Provide the (x, y) coordinate of the cell's center where the given text is located.  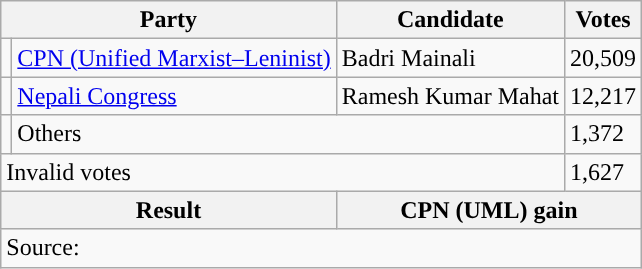
Candidate (450, 20)
Invalid votes (283, 172)
1,372 (604, 134)
Ramesh Kumar Mahat (450, 96)
Party (168, 20)
CPN (Unified Marxist–Leninist) (174, 58)
12,217 (604, 96)
Others (288, 134)
20,509 (604, 58)
Badri Mainali (450, 58)
Source: (322, 248)
Votes (604, 20)
1,627 (604, 172)
CPN (UML) gain (488, 210)
Nepali Congress (174, 96)
Result (168, 210)
